Output the (X, Y) coordinate of the center of the cell containing the given text.  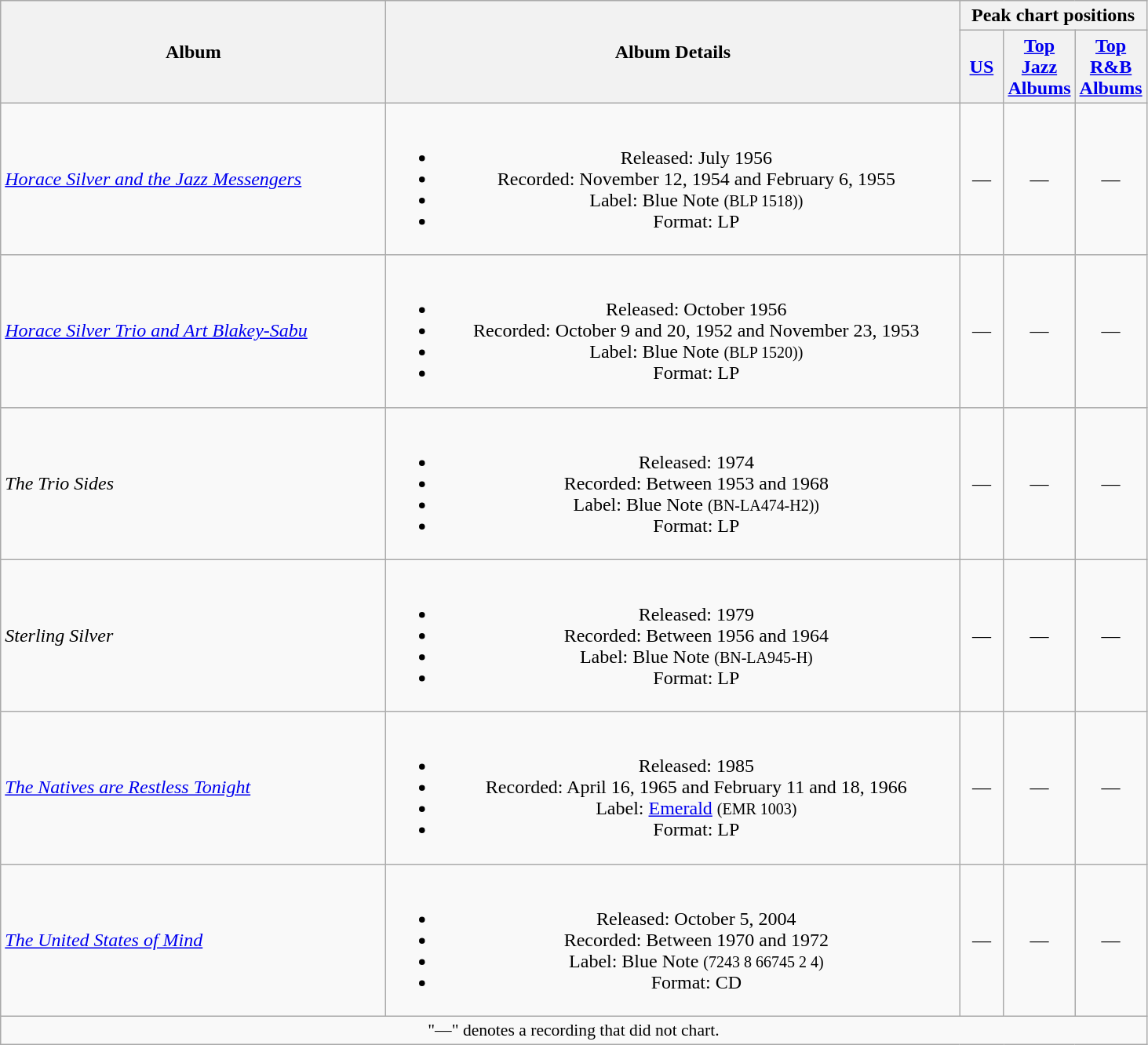
Released: October 1956Recorded: October 9 and 20, 1952 and November 23, 1953Label: Blue Note (BLP 1520))Format: LP (673, 331)
Album (193, 52)
Released: 1985Recorded: April 16, 1965 and February 11 and 18, 1966Label: Emerald (EMR 1003)Format: LP (673, 788)
The Trio Sides (193, 483)
Horace Silver Trio and Art Blakey-Sabu (193, 331)
Released: July 1956Recorded: November 12, 1954 and February 6, 1955Label: Blue Note (BLP 1518))Format: LP (673, 179)
Album Details (673, 52)
Released: 1979Recorded: Between 1956 and 1964Label: Blue Note (BN-LA945-H)Format: LP (673, 635)
Peak chart positions (1053, 16)
TopR&B Albums (1111, 67)
Sterling Silver (193, 635)
Released: 1974Recorded: Between 1953 and 1968Label: Blue Note (BN-LA474-H2))Format: LP (673, 483)
The Natives are Restless Tonight (193, 788)
"—" denotes a recording that did not chart. (574, 1030)
Released: October 5, 2004Recorded: Between 1970 and 1972Label: Blue Note (7243 8 66745 2 4)Format: CD (673, 940)
TopJazz Albums (1039, 67)
Horace Silver and the Jazz Messengers (193, 179)
The United States of Mind (193, 940)
US (982, 67)
